Identify which cell holds the provided text, then report its (X, Y) central coordinate. 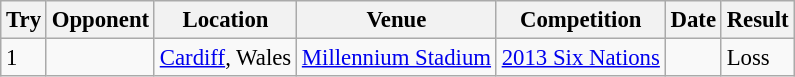
Cardiff, Wales (225, 58)
Opponent (100, 20)
Loss (758, 58)
Competition (580, 20)
1 (24, 58)
Try (24, 20)
2013 Six Nations (580, 58)
Venue (397, 20)
Date (693, 20)
Millennium Stadium (397, 58)
Result (758, 20)
Location (225, 20)
